Capture the cell that displays the provided text and extract its [X, Y] central coordinate. 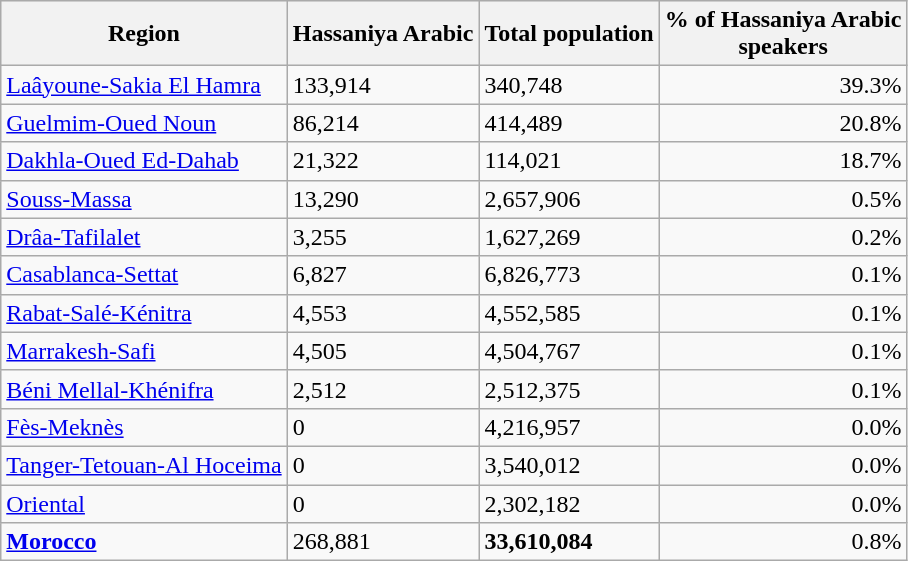
414,489 [569, 123]
2,657,906 [569, 199]
Laâyoune-Sakia El Hamra [144, 85]
2,512,375 [569, 389]
20.8% [783, 123]
268,881 [383, 542]
Dakhla-Oued Ed-Dahab [144, 161]
Oriental [144, 503]
% of Hassaniya Arabicspeakers [783, 34]
2,302,182 [569, 503]
133,914 [383, 85]
Region [144, 34]
Morocco [144, 542]
4,552,585 [569, 313]
3,255 [383, 237]
3,540,012 [569, 465]
Fès-Meknès [144, 427]
Tanger-Tetouan-Al Hoceima [144, 465]
Total population [569, 34]
4,504,767 [569, 351]
340,748 [569, 85]
86,214 [383, 123]
1,627,269 [569, 237]
6,826,773 [569, 275]
4,216,957 [569, 427]
4,505 [383, 351]
0.5% [783, 199]
Rabat-Salé-Kénitra [144, 313]
33,610,084 [569, 542]
Béni Mellal-Khénifra [144, 389]
6,827 [383, 275]
Marrakesh-Safi [144, 351]
0.2% [783, 237]
13,290 [383, 199]
39.3% [783, 85]
0.8% [783, 542]
18.7% [783, 161]
Guelmim-Oued Noun [144, 123]
Hassaniya Arabic [383, 34]
Souss-Massa [144, 199]
2,512 [383, 389]
Drâa-Tafilalet [144, 237]
Casablanca-Settat [144, 275]
21,322 [383, 161]
4,553 [383, 313]
114,021 [569, 161]
